Extract the (x, y) coordinate from the center of the cell holding the provided text.  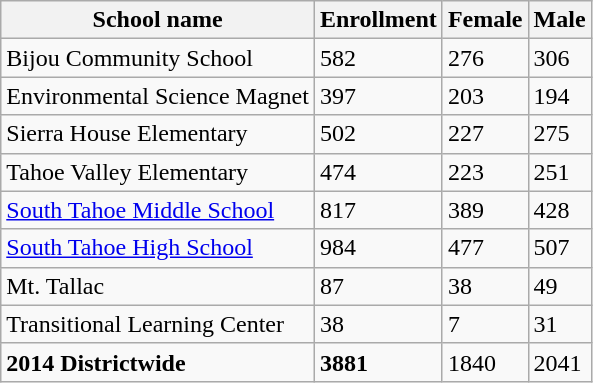
474 (378, 172)
School name (158, 20)
Environmental Science Magnet (158, 96)
397 (378, 96)
582 (378, 58)
3881 (378, 362)
49 (560, 286)
203 (485, 96)
Male (560, 20)
502 (378, 134)
Tahoe Valley Elementary (158, 172)
7 (485, 324)
Bijou Community School (158, 58)
1840 (485, 362)
Sierra House Elementary (158, 134)
276 (485, 58)
Female (485, 20)
Transitional Learning Center (158, 324)
87 (378, 286)
227 (485, 134)
Mt. Tallac (158, 286)
Enrollment (378, 20)
817 (378, 210)
389 (485, 210)
194 (560, 96)
South Tahoe High School (158, 248)
223 (485, 172)
507 (560, 248)
2014 Districtwide (158, 362)
31 (560, 324)
South Tahoe Middle School (158, 210)
251 (560, 172)
984 (378, 248)
275 (560, 134)
306 (560, 58)
477 (485, 248)
428 (560, 210)
2041 (560, 362)
